Extract the [x, y] coordinate from the center of the cell holding the provided text.  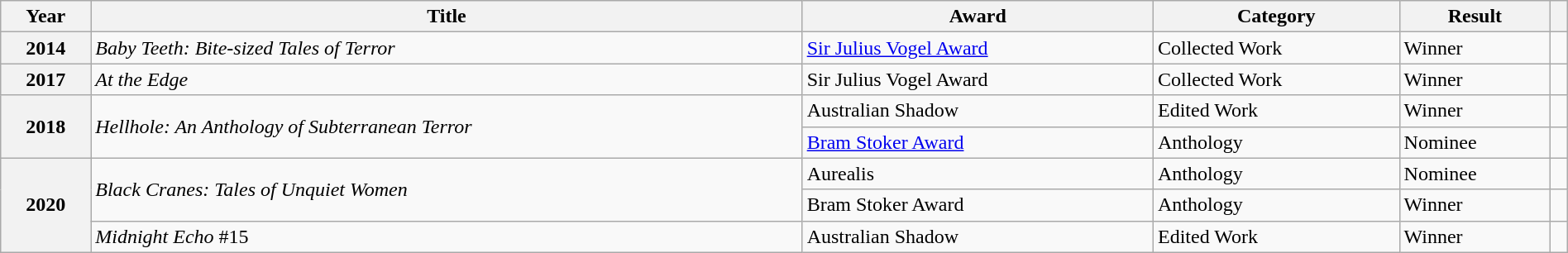
2017 [46, 79]
2018 [46, 126]
Hellhole: An Anthology of Subterranean Terror [447, 126]
Award [978, 17]
Title [447, 17]
Baby Teeth: Bite-sized Tales of Terror [447, 48]
Year [46, 17]
2020 [46, 205]
Aurealis [978, 174]
2014 [46, 48]
Category [1276, 17]
At the Edge [447, 79]
Black Cranes: Tales of Unquiet Women [447, 189]
Result [1475, 17]
Midnight Echo #15 [447, 236]
